Extract the (x, y) coordinate from the center of the cell holding the provided text.  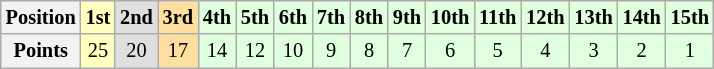
7th (331, 17)
2nd (136, 17)
8 (369, 51)
4 (545, 51)
4th (217, 17)
9 (331, 51)
14th (642, 17)
6 (450, 51)
17 (178, 51)
11th (498, 17)
1st (98, 17)
12th (545, 17)
8th (369, 17)
Position (41, 17)
3 (593, 51)
10th (450, 17)
5 (498, 51)
5th (255, 17)
12 (255, 51)
1 (690, 51)
20 (136, 51)
13th (593, 17)
3rd (178, 17)
6th (293, 17)
Points (41, 51)
14 (217, 51)
7 (407, 51)
2 (642, 51)
9th (407, 17)
10 (293, 51)
25 (98, 51)
15th (690, 17)
